Find where the given text appears and provide that cell's center as [x, y] coordinate. 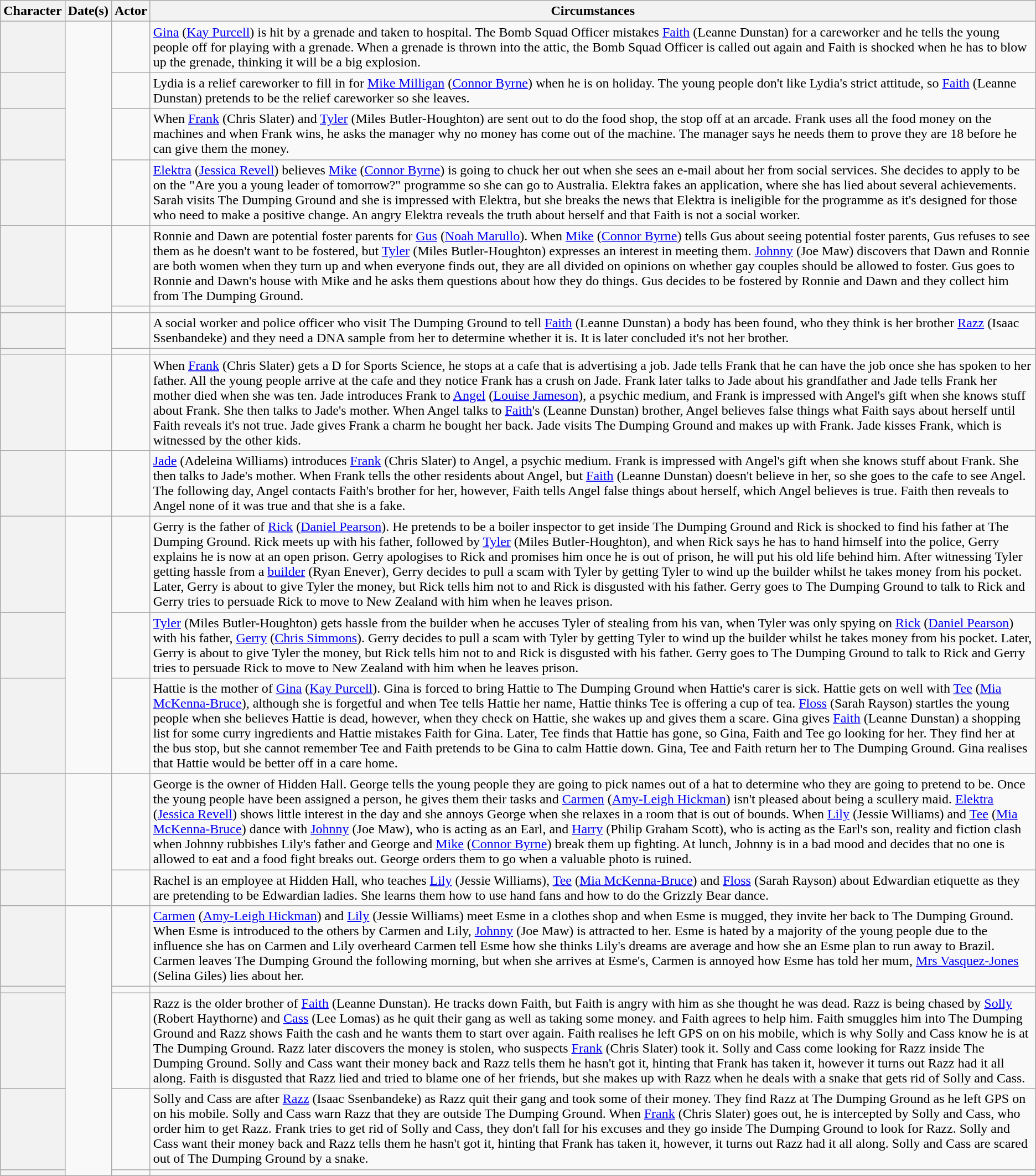
Actor [131, 11]
Circumstances [593, 11]
Date(s) [88, 11]
Character [33, 11]
